Output the (x, y) coordinate of the center of the cell containing the given text.  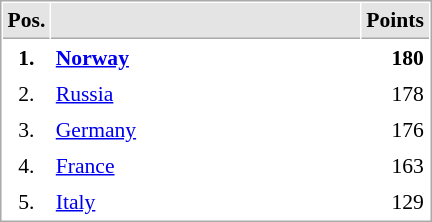
178 (396, 93)
Norway (206, 57)
Italy (206, 201)
1. (26, 57)
163 (396, 165)
2. (26, 93)
180 (396, 57)
176 (396, 129)
Russia (206, 93)
129 (396, 201)
5. (26, 201)
3. (26, 129)
Germany (206, 129)
Points (396, 21)
Pos. (26, 21)
France (206, 165)
4. (26, 165)
